Capture the cell that displays the provided text and extract its (X, Y) central coordinate. 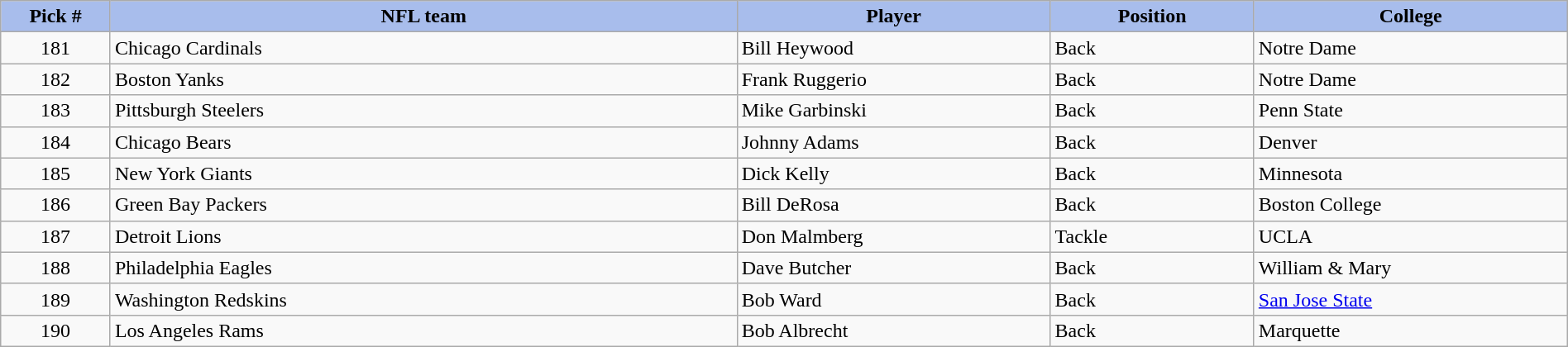
Johnny Adams (893, 142)
Denver (1411, 142)
Bob Ward (893, 299)
College (1411, 17)
187 (56, 236)
189 (56, 299)
188 (56, 268)
185 (56, 173)
186 (56, 205)
190 (56, 330)
Boston Yanks (423, 79)
San Jose State (1411, 299)
Washington Redskins (423, 299)
Bill Heywood (893, 48)
Bob Albrecht (893, 330)
NFL team (423, 17)
Bill DeRosa (893, 205)
Don Malmberg (893, 236)
Pittsburgh Steelers (423, 111)
181 (56, 48)
Pick # (56, 17)
Chicago Bears (423, 142)
Chicago Cardinals (423, 48)
184 (56, 142)
Los Angeles Rams (423, 330)
Detroit Lions (423, 236)
Philadelphia Eagles (423, 268)
183 (56, 111)
Green Bay Packers (423, 205)
182 (56, 79)
Minnesota (1411, 173)
Position (1152, 17)
Marquette (1411, 330)
Player (893, 17)
Dave Butcher (893, 268)
Boston College (1411, 205)
Penn State (1411, 111)
William & Mary (1411, 268)
New York Giants (423, 173)
Dick Kelly (893, 173)
Frank Ruggerio (893, 79)
Tackle (1152, 236)
Mike Garbinski (893, 111)
UCLA (1411, 236)
